Provide the (X, Y) coordinate of the cell's center where the given text is located.  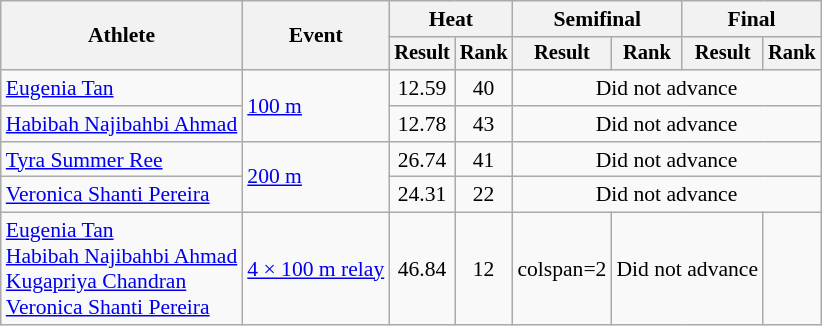
Veronica Shanti Pereira (122, 195)
26.74 (422, 160)
46.84 (422, 269)
22 (484, 195)
100 m (316, 106)
12 (484, 269)
24.31 (422, 195)
Habibah Najibahbi Ahmad (122, 124)
Semifinal (597, 19)
12.78 (422, 124)
41 (484, 160)
Heat (450, 19)
Eugenia TanHabibah Najibahbi AhmadKugapriya ChandranVeronica Shanti Pereira (122, 269)
Final (751, 19)
200 m (316, 178)
Eugenia Tan (122, 88)
4 × 100 m relay (316, 269)
colspan=2 (562, 269)
Athlete (122, 36)
Tyra Summer Ree (122, 160)
12.59 (422, 88)
Event (316, 36)
40 (484, 88)
43 (484, 124)
